Scan for the cell matching the given text and deliver its (X, Y) coordinate at center. 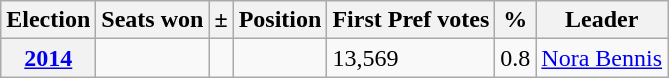
% (516, 20)
Election (48, 20)
Position (280, 20)
2014 (48, 58)
Nora Bennis (602, 58)
Seats won (152, 20)
First Pref votes (411, 20)
13,569 (411, 58)
Leader (602, 20)
0.8 (516, 58)
± (221, 20)
